Return [X, Y] of the center of cell containing provided text 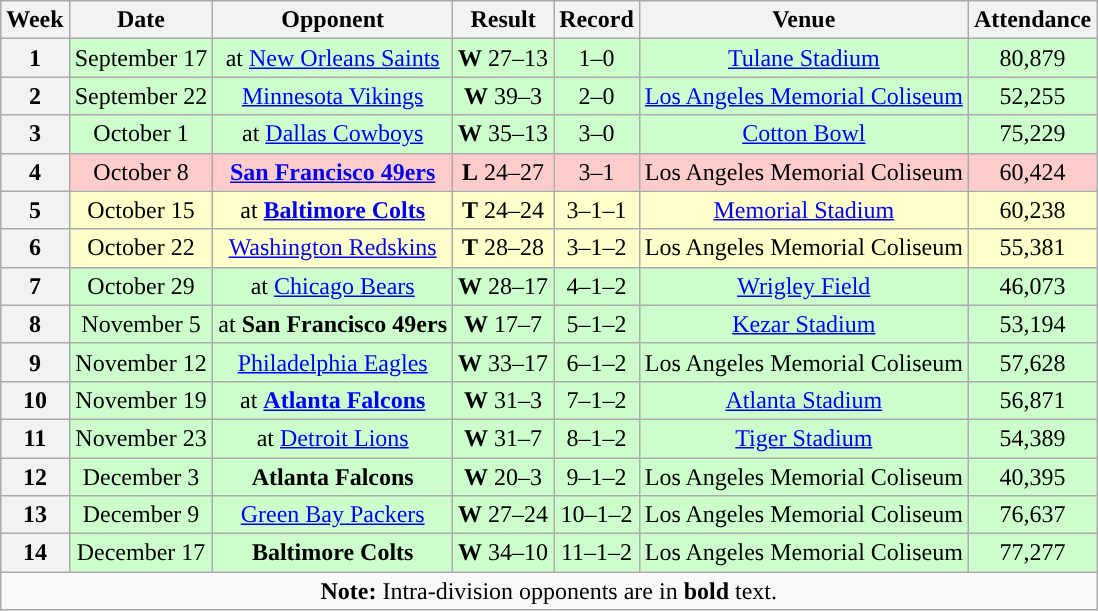
9–1–2 [597, 477]
10–1–2 [597, 515]
40,395 [1032, 477]
7 [35, 286]
December 17 [141, 553]
Record [597, 20]
8 [35, 324]
1 [35, 58]
Opponent [333, 20]
at Detroit Lions [333, 438]
December 3 [141, 477]
12 [35, 477]
W 27–24 [504, 515]
W 28–17 [504, 286]
December 9 [141, 515]
4–1–2 [597, 286]
5 [35, 210]
Venue [804, 20]
1–0 [597, 58]
Green Bay Packers [333, 515]
at Baltimore Colts [333, 210]
November 12 [141, 362]
T 28–28 [504, 248]
6–1–2 [597, 362]
W 39–3 [504, 96]
Tulane Stadium [804, 58]
Washington Redskins [333, 248]
San Francisco 49ers [333, 172]
57,628 [1032, 362]
Attendance [1032, 20]
2–0 [597, 96]
November 5 [141, 324]
77,277 [1032, 553]
55,381 [1032, 248]
L 24–27 [504, 172]
3–1 [597, 172]
14 [35, 553]
52,255 [1032, 96]
5–1–2 [597, 324]
3–0 [597, 134]
W 20–3 [504, 477]
3 [35, 134]
W 31–7 [504, 438]
Atlanta Falcons [333, 477]
at Dallas Cowboys [333, 134]
Result [504, 20]
53,194 [1032, 324]
54,389 [1032, 438]
13 [35, 515]
W 27–13 [504, 58]
Kezar Stadium [804, 324]
November 23 [141, 438]
3–1–1 [597, 210]
Week [35, 20]
October 15 [141, 210]
at New Orleans Saints [333, 58]
W 17–7 [504, 324]
4 [35, 172]
October 1 [141, 134]
Minnesota Vikings [333, 96]
80,879 [1032, 58]
6 [35, 248]
Wrigley Field [804, 286]
3–1–2 [597, 248]
Baltimore Colts [333, 553]
at San Francisco 49ers [333, 324]
46,073 [1032, 286]
Philadelphia Eagles [333, 362]
76,637 [1032, 515]
November 19 [141, 400]
60,238 [1032, 210]
September 22 [141, 96]
October 8 [141, 172]
W 35–13 [504, 134]
2 [35, 96]
60,424 [1032, 172]
Note: Intra-division opponents are in bold text. [549, 591]
Tiger Stadium [804, 438]
W 33–17 [504, 362]
September 17 [141, 58]
T 24–24 [504, 210]
W 34–10 [504, 553]
7–1–2 [597, 400]
Memorial Stadium [804, 210]
8–1–2 [597, 438]
75,229 [1032, 134]
at Chicago Bears [333, 286]
Atlanta Stadium [804, 400]
W 31–3 [504, 400]
Cotton Bowl [804, 134]
11 [35, 438]
11–1–2 [597, 553]
Date [141, 20]
October 29 [141, 286]
10 [35, 400]
at Atlanta Falcons [333, 400]
56,871 [1032, 400]
9 [35, 362]
October 22 [141, 248]
